Extract the [x, y] coordinate from the center of the cell holding the provided text.  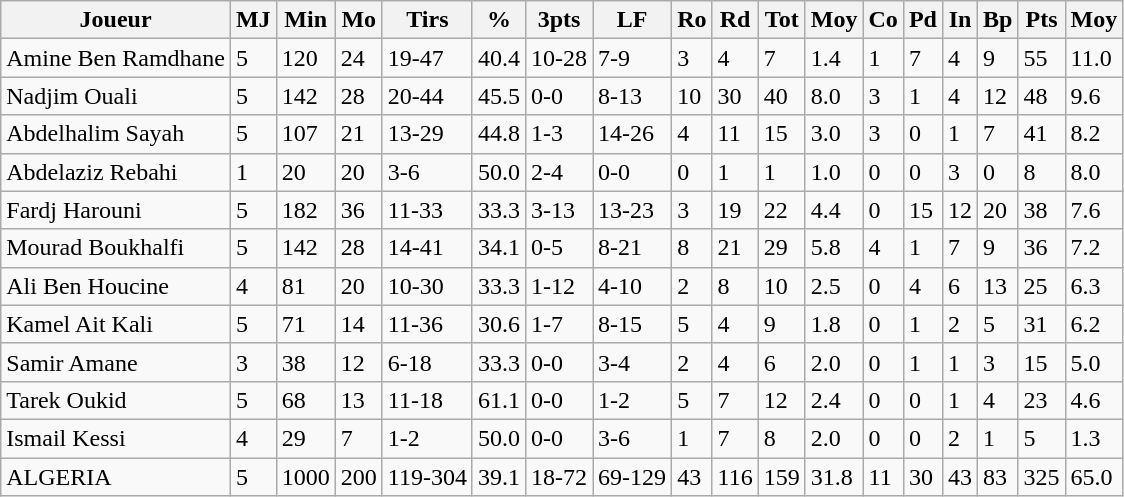
ALGERIA [116, 477]
Tirs [427, 20]
68 [306, 400]
23 [1042, 400]
Co [883, 20]
MJ [253, 20]
13-29 [427, 134]
2.4 [834, 400]
1.8 [834, 324]
Nadjim Ouali [116, 96]
325 [1042, 477]
6.3 [1094, 286]
7-9 [632, 58]
55 [1042, 58]
Pts [1042, 20]
11.0 [1094, 58]
Amine Ben Ramdhane [116, 58]
4-10 [632, 286]
8-15 [632, 324]
10-28 [560, 58]
45.5 [498, 96]
6-18 [427, 362]
81 [306, 286]
Bp [998, 20]
1.3 [1094, 438]
83 [998, 477]
Fardj Harouni [116, 210]
Mo [358, 20]
3.0 [834, 134]
LF [632, 20]
1-3 [560, 134]
39.1 [498, 477]
1-7 [560, 324]
10-30 [427, 286]
14-26 [632, 134]
159 [782, 477]
3-4 [632, 362]
31.8 [834, 477]
Min [306, 20]
40 [782, 96]
8-21 [632, 248]
200 [358, 477]
20-44 [427, 96]
1.4 [834, 58]
Mourad Boukhalfi [116, 248]
Ismail Kessi [116, 438]
31 [1042, 324]
13-23 [632, 210]
11-33 [427, 210]
40.4 [498, 58]
71 [306, 324]
Abdelaziz Rebahi [116, 172]
3-13 [560, 210]
24 [358, 58]
18-72 [560, 477]
0-5 [560, 248]
116 [735, 477]
19-47 [427, 58]
119-304 [427, 477]
Abdelhalim Sayah [116, 134]
44.8 [498, 134]
48 [1042, 96]
7.2 [1094, 248]
In [960, 20]
19 [735, 210]
65.0 [1094, 477]
8-13 [632, 96]
4.4 [834, 210]
41 [1042, 134]
4.6 [1094, 400]
182 [306, 210]
25 [1042, 286]
1000 [306, 477]
Tarek Oukid [116, 400]
6.2 [1094, 324]
Samir Amane [116, 362]
5.8 [834, 248]
Ro [692, 20]
11-36 [427, 324]
61.1 [498, 400]
14 [358, 324]
Rd [735, 20]
8.2 [1094, 134]
5.0 [1094, 362]
30.6 [498, 324]
107 [306, 134]
1-12 [560, 286]
14-41 [427, 248]
69-129 [632, 477]
9.6 [1094, 96]
Tot [782, 20]
120 [306, 58]
Joueur [116, 20]
Kamel Ait Kali [116, 324]
11-18 [427, 400]
3pts [560, 20]
1.0 [834, 172]
% [498, 20]
22 [782, 210]
2-4 [560, 172]
2.5 [834, 286]
34.1 [498, 248]
Ali Ben Houcine [116, 286]
7.6 [1094, 210]
Pd [922, 20]
